Extract the [X, Y] coordinate from the center of the cell holding the provided text.  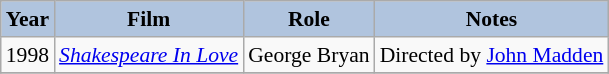
Notes [492, 19]
Film [148, 19]
Year [28, 19]
1998 [28, 55]
Role [308, 19]
George Bryan [308, 55]
Shakespeare In Love [148, 55]
Directed by John Madden [492, 55]
